Provide the [X, Y] coordinate of the cell's center where the given text is located.  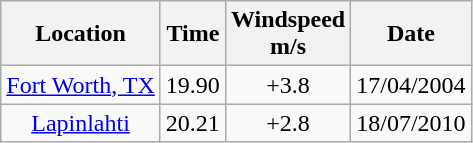
20.21 [192, 123]
Date [411, 34]
Location [81, 34]
+2.8 [288, 123]
19.90 [192, 85]
Lapinlahti [81, 123]
+3.8 [288, 85]
Windspeedm/s [288, 34]
Fort Worth, TX [81, 85]
Time [192, 34]
18/07/2010 [411, 123]
17/04/2004 [411, 85]
